Pinpoint the cell where the given text exists, returning its [x, y] midpoint coordinate. 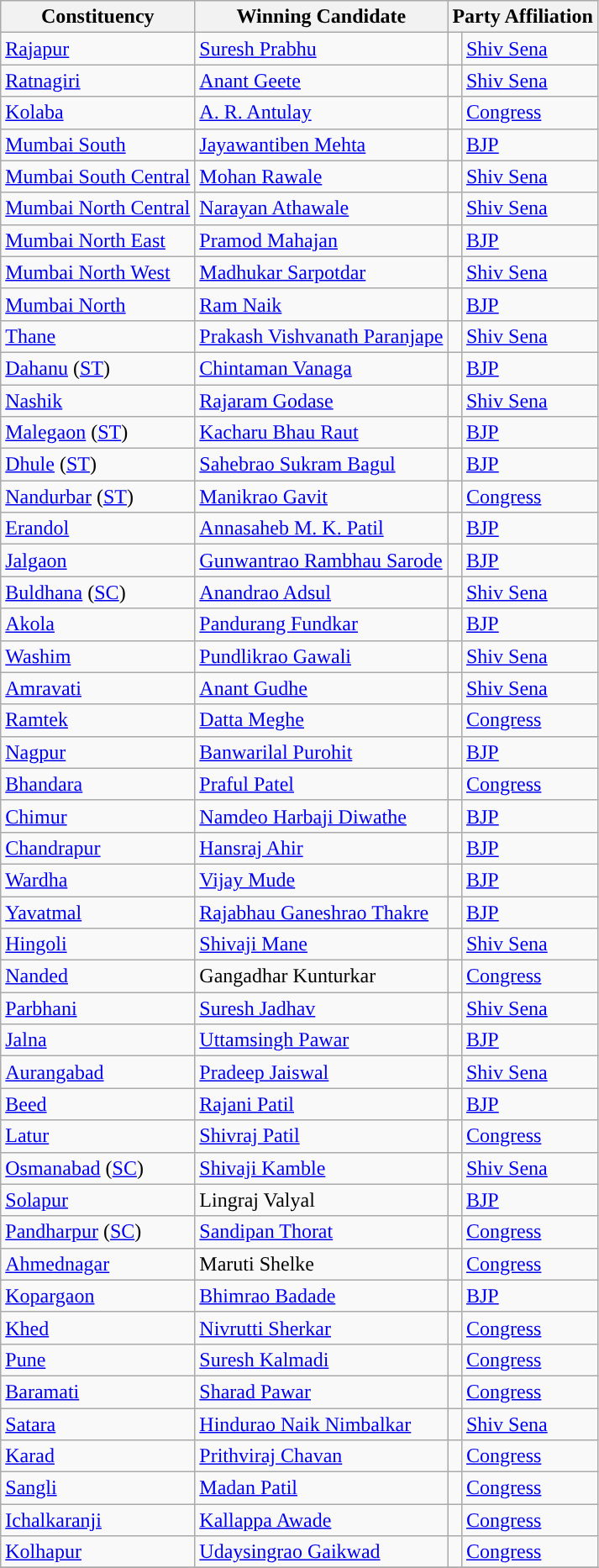
Bhandara [97, 784]
Mumbai North [97, 304]
Mumbai North Central [97, 208]
Solapur [97, 1200]
Washim [97, 656]
Suresh Jadhav [321, 1008]
Aurangabad [97, 1072]
Ichalkaranji [97, 1520]
Buldhana (SC) [97, 592]
Erandol [97, 529]
Chimur [97, 816]
Rajapur [97, 49]
Ram Naik [321, 304]
Khed [97, 1328]
Maruti Shelke [321, 1264]
Suresh Prabhu [321, 49]
Bhimrao Badade [321, 1296]
Rajani Patil [321, 1104]
Narayan Athawale [321, 208]
Baramati [97, 1392]
Rajaram Godase [321, 401]
Gangadhar Kunturkar [321, 976]
Mumbai South [97, 145]
Dhule (ST) [97, 465]
Karad [97, 1456]
Lingraj Valyal [321, 1200]
Parbhani [97, 1008]
Ratnagiri [97, 81]
Kolaba [97, 113]
Sandipan Thorat [321, 1232]
Madhukar Sarpotdar [321, 272]
Amravati [97, 688]
Ramtek [97, 720]
Manikrao Gavit [321, 497]
Nanded [97, 976]
Kopargaon [97, 1296]
Hansraj Ahir [321, 848]
Malegaon (ST) [97, 433]
Uttamsingh Pawar [321, 1040]
Prithviraj Chavan [321, 1456]
Namdeo Harbaji Diwathe [321, 816]
Wardha [97, 880]
Party Affiliation [523, 17]
Chintaman Vanaga [321, 368]
Praful Patel [321, 784]
Pradeep Jaiswal [321, 1072]
Pundlikrao Gawali [321, 656]
Shivaji Mane [321, 944]
Pandurang Fundkar [321, 624]
Latur [97, 1136]
Yavatmal [97, 912]
Gunwantrao Rambhau Sarode [321, 560]
Rajabhau Ganeshrao Thakre [321, 912]
Anandrao Adsul [321, 592]
Sangli [97, 1488]
Kallappa Awade [321, 1520]
Constituency [97, 17]
Mumbai South Central [97, 176]
Shivaji Kamble [321, 1168]
Anant Gudhe [321, 688]
Nagpur [97, 752]
Vijay Mude [321, 880]
Sahebrao Sukram Bagul [321, 465]
Udaysingrao Gaikwad [321, 1552]
Banwarilal Purohit [321, 752]
Mumbai North East [97, 240]
Suresh Kalmadi [321, 1360]
Sharad Pawar [321, 1392]
Annasaheb M. K. Patil [321, 529]
Nandurbar (ST) [97, 497]
Shivraj Patil [321, 1136]
Pramod Mahajan [321, 240]
Pune [97, 1360]
Mumbai North West [97, 272]
Datta Meghe [321, 720]
Nivrutti Sherkar [321, 1328]
Osmanabad (SC) [97, 1168]
Pandharpur (SC) [97, 1232]
Jalgaon [97, 560]
Thane [97, 336]
Beed [97, 1104]
Winning Candidate [321, 17]
Prakash Vishvanath Paranjape [321, 336]
Chandrapur [97, 848]
Hingoli [97, 944]
Nashik [97, 401]
Kacharu Bhau Raut [321, 433]
Madan Patil [321, 1488]
Jayawantiben Mehta [321, 145]
Ahmednagar [97, 1264]
Hindurao Naik Nimbalkar [321, 1424]
Dahanu (ST) [97, 368]
Satara [97, 1424]
Kolhapur [97, 1552]
Anant Geete [321, 81]
Jalna [97, 1040]
A. R. Antulay [321, 113]
Akola [97, 624]
Mohan Rawale [321, 176]
